For the text-containing cell, return its midpoint in (X, Y) coordinate format. 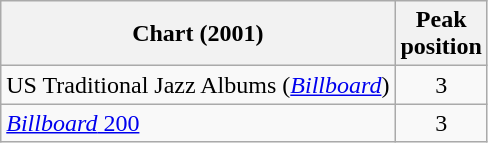
Chart (2001) (198, 34)
US Traditional Jazz Albums (Billboard) (198, 85)
Billboard 200 (198, 123)
Peakposition (441, 34)
